Scan for the cell matching the given text and deliver its [X, Y] coordinate at center. 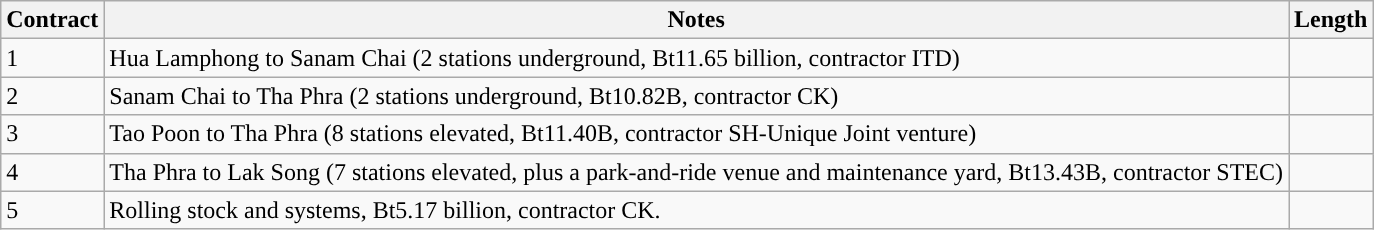
Tao Poon to Tha Phra (8 stations elevated, Bt11.40B, contractor SH-Unique Joint venture) [696, 134]
Rolling stock and systems, Bt5.17 billion, contractor CK. [696, 210]
Hua Lamphong to Sanam Chai (2 stations underground, Bt11.65 billion, contractor ITD) [696, 58]
Sanam Chai to Tha Phra (2 stations underground, Bt10.82B, contractor CK) [696, 96]
1 [52, 58]
Notes [696, 20]
3 [52, 134]
Tha Phra to Lak Song (7 stations elevated, plus a park-and-ride venue and maintenance yard, Bt13.43B, contractor STEC) [696, 172]
Contract [52, 20]
4 [52, 172]
2 [52, 96]
Length [1330, 20]
5 [52, 210]
